Output the (X, Y) coordinate of the center of the cell containing the given text.  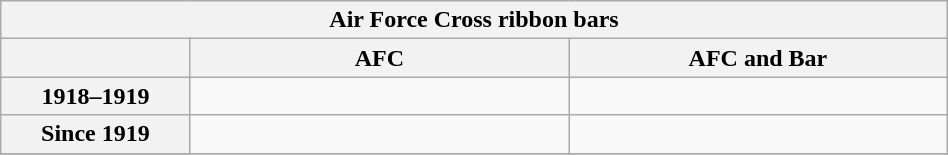
Since 1919 (96, 134)
Air Force Cross ribbon bars (474, 20)
AFC (380, 58)
AFC and Bar (758, 58)
1918–1919 (96, 96)
